Capture the cell that displays the provided text and extract its [X, Y] central coordinate. 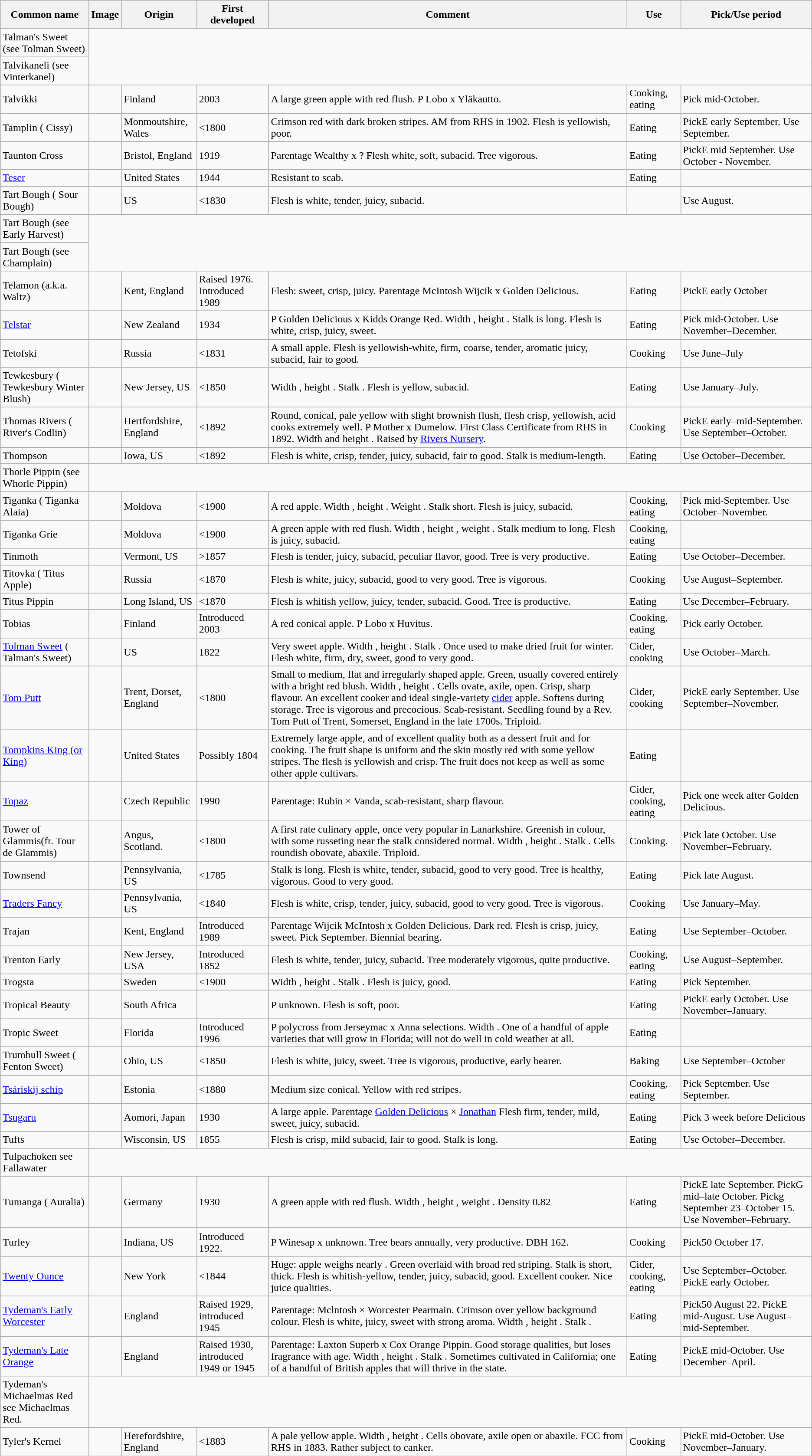
Trogsta [45, 982]
PickE early September. Use September. [746, 128]
Use June–July [746, 353]
Use [654, 15]
Trumbull Sweet ( Fenton Sweet) [45, 1061]
Use September–October [746, 1061]
Pick mid-October. [746, 99]
PickE early October. Use November–January. [746, 1005]
PickE mid-October. Use November–January. [746, 1442]
Medium size conical. Yellow with red stripes. [448, 1089]
Tart Bough ( Sour Bough) [45, 200]
First developed [232, 15]
Introduced 1922. [232, 1242]
Tetofski [45, 353]
Flesh is white, crisp, tender, juicy, subacid, fair to good. Stalk is medium-length. [448, 456]
Thompson [45, 456]
Flesh: sweet, crisp, juicy. Parentage McIntosh Wijcik x Golden Delicious. [448, 291]
A red conical apple. P Lobo x Huvitus. [448, 624]
Very sweet apple. Width , height . Stalk . Once used to make dried fruit for winter. Flesh white, firm, dry, sweet, good to very good. [448, 652]
Flesh is whitish yellow, juicy, tender, subacid. Good. Tree is productive. [448, 601]
Tobias [45, 624]
Introduced 2003 [232, 624]
1855 [232, 1140]
Tydeman's Late Orange [45, 1356]
Tinmoth [45, 557]
P unknown. Flesh is soft, poor. [448, 1005]
Cooking. [654, 841]
PickE early October [746, 291]
Topaz [45, 801]
New Jersey, USA [159, 960]
>1857 [232, 557]
Tropical Beauty [45, 1005]
Traders Fancy [45, 903]
Trajan [45, 932]
PickE late September. PickG mid–late October. Pickg September 23–October 15. Use November–February. [746, 1202]
1919 [232, 155]
Trent, Dorset, England [159, 698]
A large green apple with red flush. P Lobo x Yläkautto. [448, 99]
Parentage: Rubin × Vanda, scab-resistant, sharp flavour. [448, 801]
Raised 1976. Introduced 1989 [232, 291]
Florida [159, 1033]
PickE early September. Use September–November. [746, 698]
Tiganka ( Tiganka Alaia) [45, 506]
Titus Pippin [45, 601]
Tyler's Kernel [45, 1442]
New Zealand [159, 325]
Pick50 October 17. [746, 1242]
Indiana, US [159, 1242]
Use December–February. [746, 601]
Czech Republic [159, 801]
Stalk is long. Flesh is white, tender, subacid, good to very good. Tree is healthy, vigorous. Good to very good. [448, 875]
Tamplin ( Cissy) [45, 128]
2003 [232, 99]
Herefordshire, England [159, 1442]
<1831 [232, 353]
Use January–May. [746, 903]
A large apple. Parentage Golden Delicious × Jonathan Flesh firm, tender, mild, sweet, juicy, subacid. [448, 1118]
Aomori, Japan [159, 1118]
A green apple with red flush. Width , height , weight . Stalk medium to long. Flesh is juicy, subacid. [448, 535]
Flesh is white, crisp, tender, juicy, subacid, good to very good. Tree is vigorous. [448, 903]
Flesh is white, tender, juicy, subacid. Tree moderately vigorous, quite productive. [448, 960]
Sweden [159, 982]
Tufts [45, 1140]
<1844 [232, 1276]
<1840 [232, 903]
Angus, Scotland. [159, 841]
PickE mid-October. Use December–April. [746, 1356]
Resistant to scab. [448, 178]
Tsugaru [45, 1118]
Tewkesbury ( Tewkesbury Winter Blush) [45, 387]
Townsend [45, 875]
Tydeman's Michaelmas Red see Michaelmas Red. [45, 1402]
Trenton Early [45, 960]
Flesh is white, tender, juicy, subacid. [448, 200]
Use September–October. [746, 932]
Talvikki [45, 99]
Pick mid-October. Use November–December. [746, 325]
Crimson red with dark broken stripes. AM from RHS in 1902. Flesh is yellowish, poor. [448, 128]
Pick early October. [746, 624]
Teser [45, 178]
Pick September. [746, 982]
New Jersey, US [159, 387]
Flesh is crisp, mild subacid, fair to good. Stalk is long. [448, 1140]
1944 [232, 178]
Tropic Sweet [45, 1033]
Germany [159, 1202]
Thomas Rivers ( River's Codlin) [45, 427]
Raised 1930, introduced 1949 or 1945 [232, 1356]
Use January–July. [746, 387]
Pick 3 week before Delicious [746, 1118]
Pick late October. Use November–February. [746, 841]
Comment [448, 15]
1990 [232, 801]
A red apple. Width , height . Weight . Stalk short. Flesh is juicy, subacid. [448, 506]
Pick September. Use September. [746, 1089]
Origin [159, 15]
Possibly 1804 [232, 755]
Use September–October. PickE early October. [746, 1276]
Use October–March. [746, 652]
Estonia [159, 1089]
Tart Bough (see Champlain) [45, 257]
Turley [45, 1242]
Raised 1929, introduced 1945 [232, 1316]
A small apple. Flesh is yellowish-white, firm, coarse, tender, aromatic juicy, subacid, fair to good. [448, 353]
South Africa [159, 1005]
New York [159, 1276]
Introduced 1996 [232, 1033]
P Golden Delicious x Kidds Orange Red. Width , height . Stalk is long. Flesh is white, crisp, juicy, sweet. [448, 325]
Flesh is white, juicy, sweet. Tree is vigorous, productive, early bearer. [448, 1061]
Talvikaneli (see Vinterkanel) [45, 71]
PickE mid September. Use October - November. [746, 155]
Talman's Sweet (see Tolman Sweet) [45, 43]
Use August. [746, 200]
Vermont, US [159, 557]
P Winesap x unknown. Tree bears annually, very productive. DBH 162. [448, 1242]
1934 [232, 325]
Baking [654, 1061]
Tsáriskij schip [45, 1089]
<1785 [232, 875]
Wisconsin, US [159, 1140]
Ohio, US [159, 1061]
Parentage Wealthy x ? Flesh white, soft, subacid. Tree vigorous. [448, 155]
Tiganka Grie [45, 535]
Width , height . Stalk . Flesh is yellow, subacid. [448, 387]
<1880 [232, 1089]
Telamon (a.k.a. Waltz) [45, 291]
Taunton Cross [45, 155]
Twenty Ounce [45, 1276]
Thorle Pippin (see Whorle Pippin) [45, 478]
Titovka ( Titus Apple) [45, 579]
Introduced 1852 [232, 960]
Pick one week after Golden Delicious. [746, 801]
A green apple with red flush. Width , height , weight . Density 0.82 [448, 1202]
Tart Bough (see Early Harvest) [45, 228]
Introduced 1989 [232, 932]
Pick/Use period [746, 15]
Image [105, 15]
Tumanga ( Auralia) [45, 1202]
Pick mid-September. Use October–November. [746, 506]
Telstar [45, 325]
Flesh is tender, juicy, subacid, peculiar flavor, good. Tree is very productive. [448, 557]
Tydeman's Early Worcester [45, 1316]
Iowa, US [159, 456]
Tower of Glammis(fr. Tour de Glammis) [45, 841]
Pick late August. [746, 875]
Parentage Wijcik McIntosh x Golden Delicious. Dark red. Flesh is crisp, juicy, sweet. Pick September. Biennial bearing. [448, 932]
<1883 [232, 1442]
PickE early–mid-September. Use September–October. [746, 427]
1822 [232, 652]
Tulpachoken see Fallawater [45, 1162]
Common name [45, 15]
Long Island, US [159, 601]
A pale yellow apple. Width , height . Cells obovate, axile open or abaxile. FCC from RHS in 1883. Rather subject to canker. [448, 1442]
Tompkins King (or King) [45, 755]
Tolman Sweet ( Talman's Sweet) [45, 652]
Width , height . Stalk . Flesh is juicy, good. [448, 982]
Hertfordshire, England [159, 427]
Bristol, England [159, 155]
Tom Putt [45, 698]
Flesh is white, juicy, subacid, good to very good. Tree is vigorous. [448, 579]
Monmoutshire, Wales [159, 128]
<1830 [232, 200]
Pick50 August 22. PickE mid-August. Use August–mid-September. [746, 1316]
